For the text-containing cell, return its midpoint in (x, y) coordinate format. 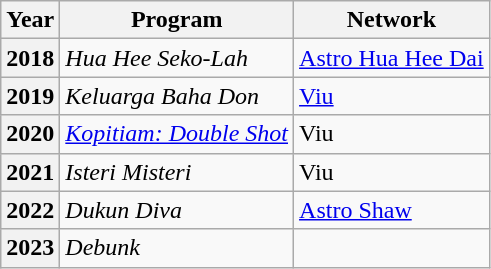
Kopitiam: Double Shot (177, 134)
Astro Hua Hee Dai (392, 58)
2021 (30, 172)
Hua Hee Seko-Lah (177, 58)
Isteri Misteri (177, 172)
2019 (30, 96)
2018 (30, 58)
Program (177, 20)
Dukun Diva (177, 210)
Debunk (177, 248)
Year (30, 20)
Keluarga Baha Don (177, 96)
2022 (30, 210)
Network (392, 20)
Astro Shaw (392, 210)
2020 (30, 134)
2023 (30, 248)
